For the text-containing cell, return its midpoint in [X, Y] coordinate format. 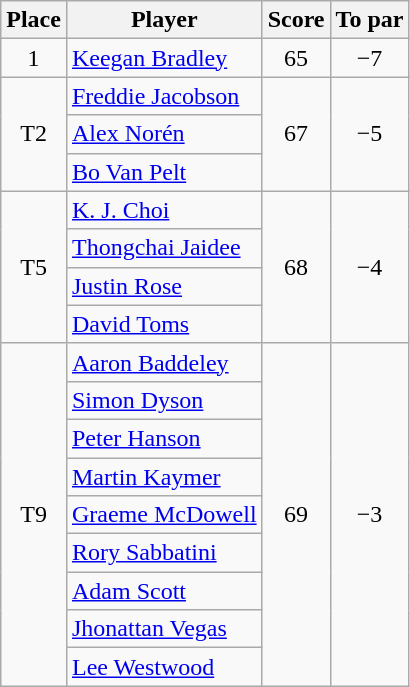
Score [296, 20]
K. J. Choi [164, 210]
Jhonattan Vegas [164, 629]
T5 [34, 267]
Martin Kaymer [164, 477]
Keegan Bradley [164, 58]
Bo Van Pelt [164, 172]
To par [370, 20]
T2 [34, 134]
Adam Scott [164, 591]
Justin Rose [164, 286]
Thongchai Jaidee [164, 248]
67 [296, 134]
Simon Dyson [164, 400]
−4 [370, 267]
69 [296, 514]
−7 [370, 58]
Rory Sabbatini [164, 553]
David Toms [164, 324]
Peter Hanson [164, 438]
1 [34, 58]
−3 [370, 514]
Player [164, 20]
Aaron Baddeley [164, 362]
T9 [34, 514]
Graeme McDowell [164, 515]
−5 [370, 134]
65 [296, 58]
Place [34, 20]
68 [296, 267]
Alex Norén [164, 134]
Lee Westwood [164, 667]
Freddie Jacobson [164, 96]
